Determine the (X, Y) coordinate at the center of the cell enclosing the given text.  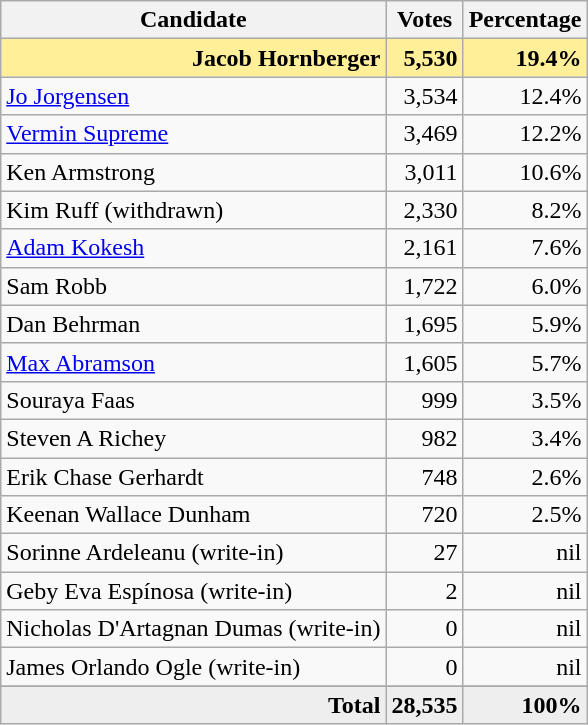
Total (194, 705)
Ken Armstrong (194, 172)
Adam Kokesh (194, 248)
982 (424, 438)
2.5% (525, 515)
Keenan Wallace Dunham (194, 515)
Dan Behrman (194, 324)
1,695 (424, 324)
Geby Eva Espínosa (write-in) (194, 591)
Candidate (194, 20)
720 (424, 515)
Votes (424, 20)
28,535 (424, 705)
2,330 (424, 210)
2,161 (424, 248)
748 (424, 477)
999 (424, 400)
1,722 (424, 286)
3.4% (525, 438)
6.0% (525, 286)
10.6% (525, 172)
Vermin Supreme (194, 134)
27 (424, 553)
8.2% (525, 210)
2.6% (525, 477)
7.6% (525, 248)
5,530 (424, 58)
1,605 (424, 362)
3,534 (424, 96)
3,011 (424, 172)
Jacob Hornberger (194, 58)
Sam Robb (194, 286)
Sorinne Ardeleanu (write-in) (194, 553)
Erik Chase Gerhardt (194, 477)
5.9% (525, 324)
12.4% (525, 96)
Jo Jorgensen (194, 96)
12.2% (525, 134)
100% (525, 705)
Steven A Richey (194, 438)
5.7% (525, 362)
3,469 (424, 134)
Kim Ruff (withdrawn) (194, 210)
19.4% (525, 58)
Souraya Faas (194, 400)
2 (424, 591)
Nicholas D'Artagnan Dumas (write-in) (194, 629)
Percentage (525, 20)
James Orlando Ogle (write-in) (194, 667)
Max Abramson (194, 362)
3.5% (525, 400)
